Locate the cell with the specified text and output its (x, y) center coordinate. 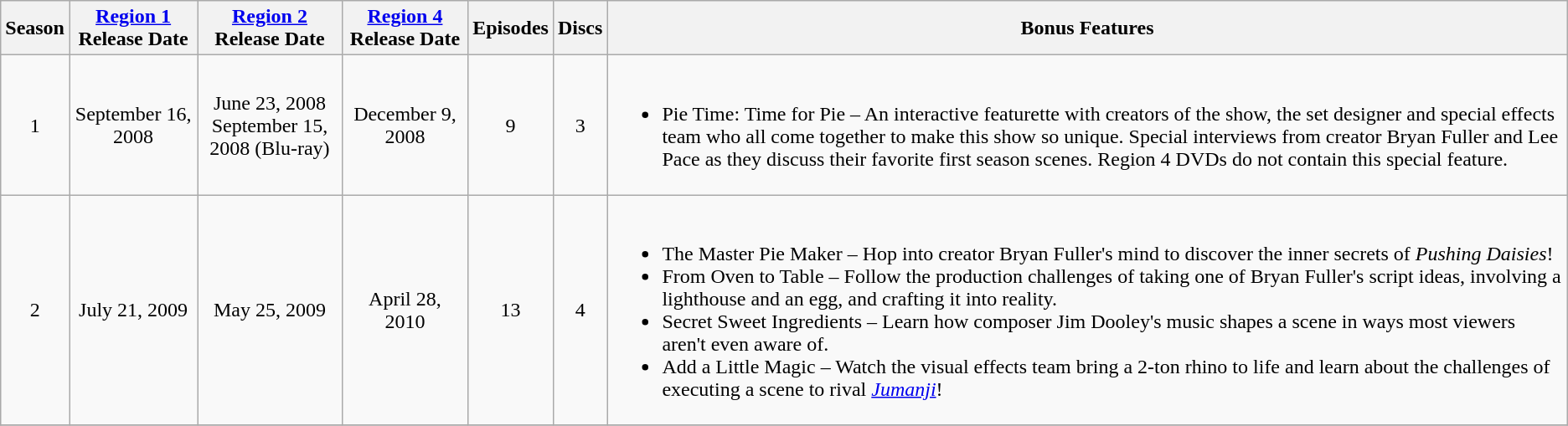
April 28, 2010 (405, 310)
June 23, 2008September 15, 2008 (Blu-ray) (270, 126)
4 (580, 310)
Season (35, 28)
Region 4 Release Date (405, 28)
Bonus Features (1087, 28)
December 9, 2008 (405, 126)
2 (35, 310)
Episodes (511, 28)
13 (511, 310)
Discs (580, 28)
1 (35, 126)
May 25, 2009 (270, 310)
September 16, 2008 (132, 126)
Region 1 Release Date (132, 28)
Region 2 Release Date (270, 28)
9 (511, 126)
July 21, 2009 (132, 310)
3 (580, 126)
